Scan for the cell matching the given text and deliver its (x, y) coordinate at center. 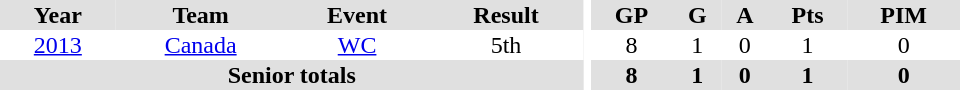
Year (58, 15)
Canada (201, 45)
G (698, 15)
Event (358, 15)
Senior totals (292, 75)
2013 (58, 45)
GP (631, 15)
PIM (904, 15)
5th (506, 45)
Team (201, 15)
A (745, 15)
Pts (808, 15)
Result (506, 15)
WC (358, 45)
